Detect which cell encompasses the target text, then output its [x, y] center coordinate. 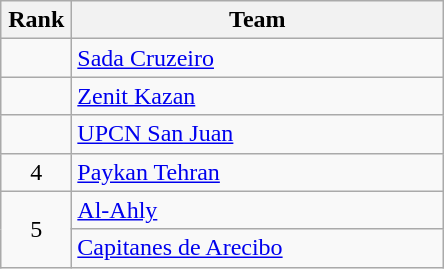
Capitanes de Arecibo [258, 248]
Rank [36, 20]
Zenit Kazan [258, 96]
Sada Cruzeiro [258, 58]
Al-Ahly [258, 210]
UPCN San Juan [258, 134]
Paykan Tehran [258, 172]
4 [36, 172]
5 [36, 229]
Team [258, 20]
